Locate the cell with the specified text and output its (x, y) center coordinate. 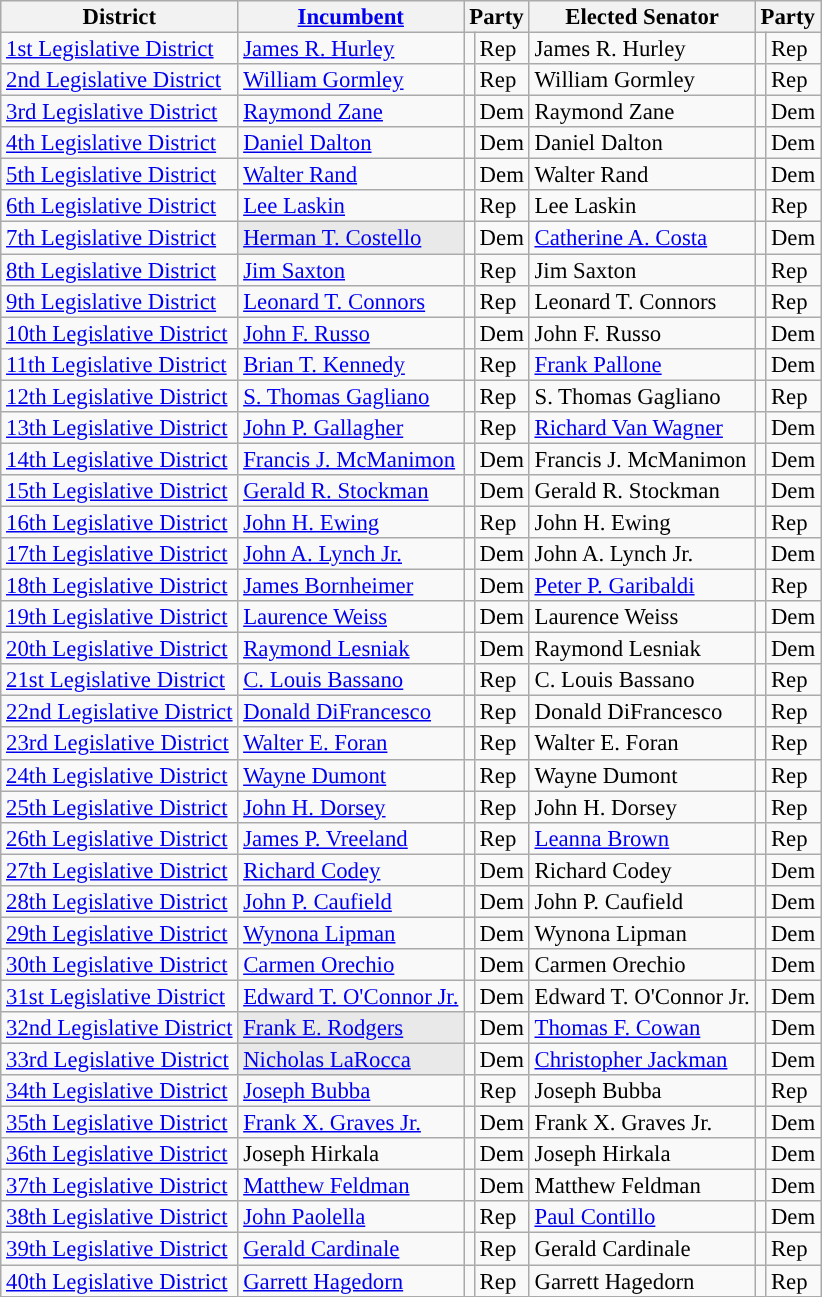
30th Legislative District (120, 965)
Christopher Jackman (642, 1060)
14th Legislative District (120, 459)
23rd Legislative District (120, 744)
James Bornheimer (351, 586)
District (120, 17)
8th Legislative District (120, 270)
38th Legislative District (120, 1218)
6th Legislative District (120, 206)
33rd Legislative District (120, 1060)
16th Legislative District (120, 522)
9th Legislative District (120, 301)
24th Legislative District (120, 775)
1st Legislative District (120, 49)
26th Legislative District (120, 838)
5th Legislative District (120, 175)
Elected Senator (642, 17)
40th Legislative District (120, 1281)
13th Legislative District (120, 428)
3rd Legislative District (120, 112)
31st Legislative District (120, 996)
10th Legislative District (120, 333)
Nicholas LaRocca (351, 1060)
29th Legislative District (120, 933)
34th Legislative District (120, 1091)
2nd Legislative District (120, 80)
Brian T. Kennedy (351, 364)
37th Legislative District (120, 1186)
15th Legislative District (120, 491)
Frank Pallone (642, 364)
19th Legislative District (120, 617)
17th Legislative District (120, 554)
20th Legislative District (120, 649)
28th Legislative District (120, 902)
39th Legislative District (120, 1249)
Herman T. Costello (351, 238)
12th Legislative District (120, 396)
Leanna Brown (642, 838)
21st Legislative District (120, 680)
18th Legislative District (120, 586)
22nd Legislative District (120, 712)
Thomas F. Cowan (642, 1028)
11th Legislative District (120, 364)
32nd Legislative District (120, 1028)
John Paolella (351, 1218)
25th Legislative District (120, 807)
Catherine A. Costa (642, 238)
36th Legislative District (120, 1154)
Incumbent (351, 17)
4th Legislative District (120, 143)
27th Legislative District (120, 870)
Frank E. Rodgers (351, 1028)
35th Legislative District (120, 1123)
Richard Van Wagner (642, 428)
Paul Contillo (642, 1218)
Peter P. Garibaldi (642, 586)
7th Legislative District (120, 238)
James P. Vreeland (351, 838)
John P. Gallagher (351, 428)
